Pinpoint the cell where the given text exists, returning its (X, Y) midpoint coordinate. 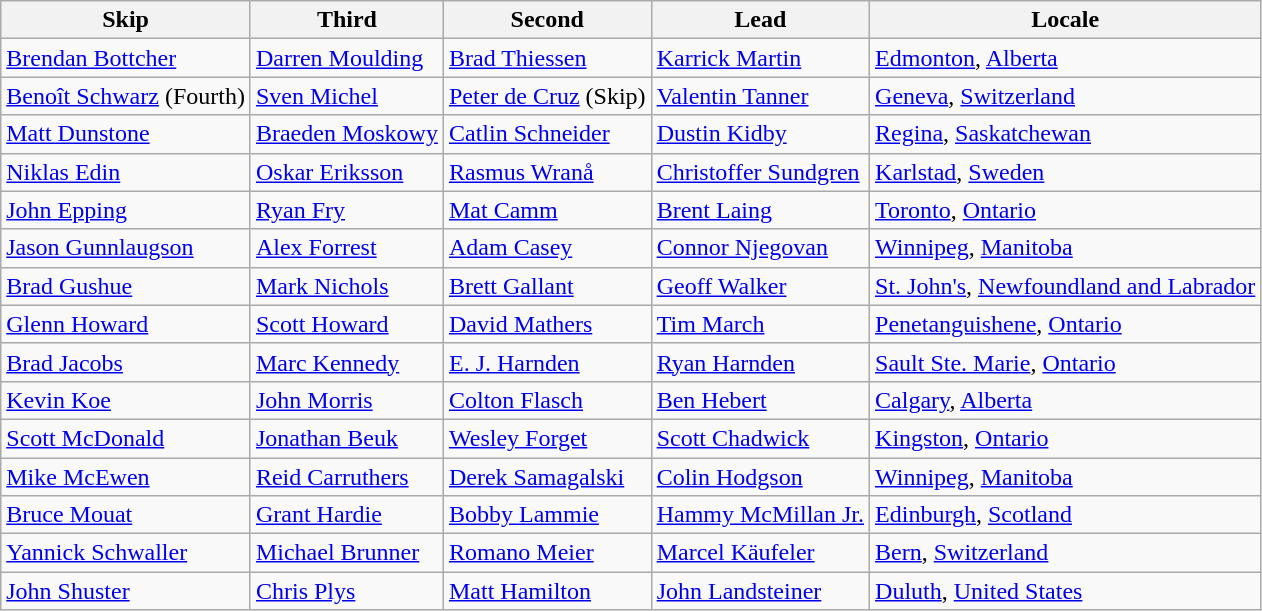
Sault Ste. Marie, Ontario (1066, 362)
Edinburgh, Scotland (1066, 515)
Glenn Howard (126, 324)
Brett Gallant (547, 286)
Scott Howard (346, 324)
Locale (1066, 20)
Romano Meier (547, 553)
Scott Chadwick (760, 438)
Matt Dunstone (126, 134)
Lead (760, 20)
Catlin Schneider (547, 134)
John Shuster (126, 591)
Jason Gunnlaugson (126, 248)
Wesley Forget (547, 438)
Bobby Lammie (547, 515)
Second (547, 20)
David Mathers (547, 324)
Third (346, 20)
Kingston, Ontario (1066, 438)
Grant Hardie (346, 515)
Brad Thiessen (547, 58)
Brent Laing (760, 210)
Bern, Switzerland (1066, 553)
Mark Nichols (346, 286)
Yannick Schwaller (126, 553)
Darren Moulding (346, 58)
Tim March (760, 324)
Reid Carruthers (346, 477)
Benoît Schwarz (Fourth) (126, 96)
Geneva, Switzerland (1066, 96)
Matt Hamilton (547, 591)
Brad Gushue (126, 286)
Braeden Moskowy (346, 134)
Valentin Tanner (760, 96)
Hammy McMillan Jr. (760, 515)
Jonathan Beuk (346, 438)
Kevin Koe (126, 400)
Penetanguishene, Ontario (1066, 324)
Colin Hodgson (760, 477)
Peter de Cruz (Skip) (547, 96)
Brendan Bottcher (126, 58)
Calgary, Alberta (1066, 400)
Toronto, Ontario (1066, 210)
Mat Camm (547, 210)
Dustin Kidby (760, 134)
John Landsteiner (760, 591)
E. J. Harnden (547, 362)
Brad Jacobs (126, 362)
Niklas Edin (126, 172)
Marcel Käufeler (760, 553)
Ryan Harnden (760, 362)
Oskar Eriksson (346, 172)
Colton Flasch (547, 400)
Alex Forrest (346, 248)
Ryan Fry (346, 210)
St. John's, Newfoundland and Labrador (1066, 286)
Adam Casey (547, 248)
Michael Brunner (346, 553)
Karrick Martin (760, 58)
Skip (126, 20)
Duluth, United States (1066, 591)
John Epping (126, 210)
Christoffer Sundgren (760, 172)
John Morris (346, 400)
Chris Plys (346, 591)
Edmonton, Alberta (1066, 58)
Geoff Walker (760, 286)
Marc Kennedy (346, 362)
Connor Njegovan (760, 248)
Bruce Mouat (126, 515)
Karlstad, Sweden (1066, 172)
Sven Michel (346, 96)
Ben Hebert (760, 400)
Mike McEwen (126, 477)
Regina, Saskatchewan (1066, 134)
Scott McDonald (126, 438)
Rasmus Wranå (547, 172)
Derek Samagalski (547, 477)
